Provide the (X, Y) coordinate of the cell's center where the given text is located.  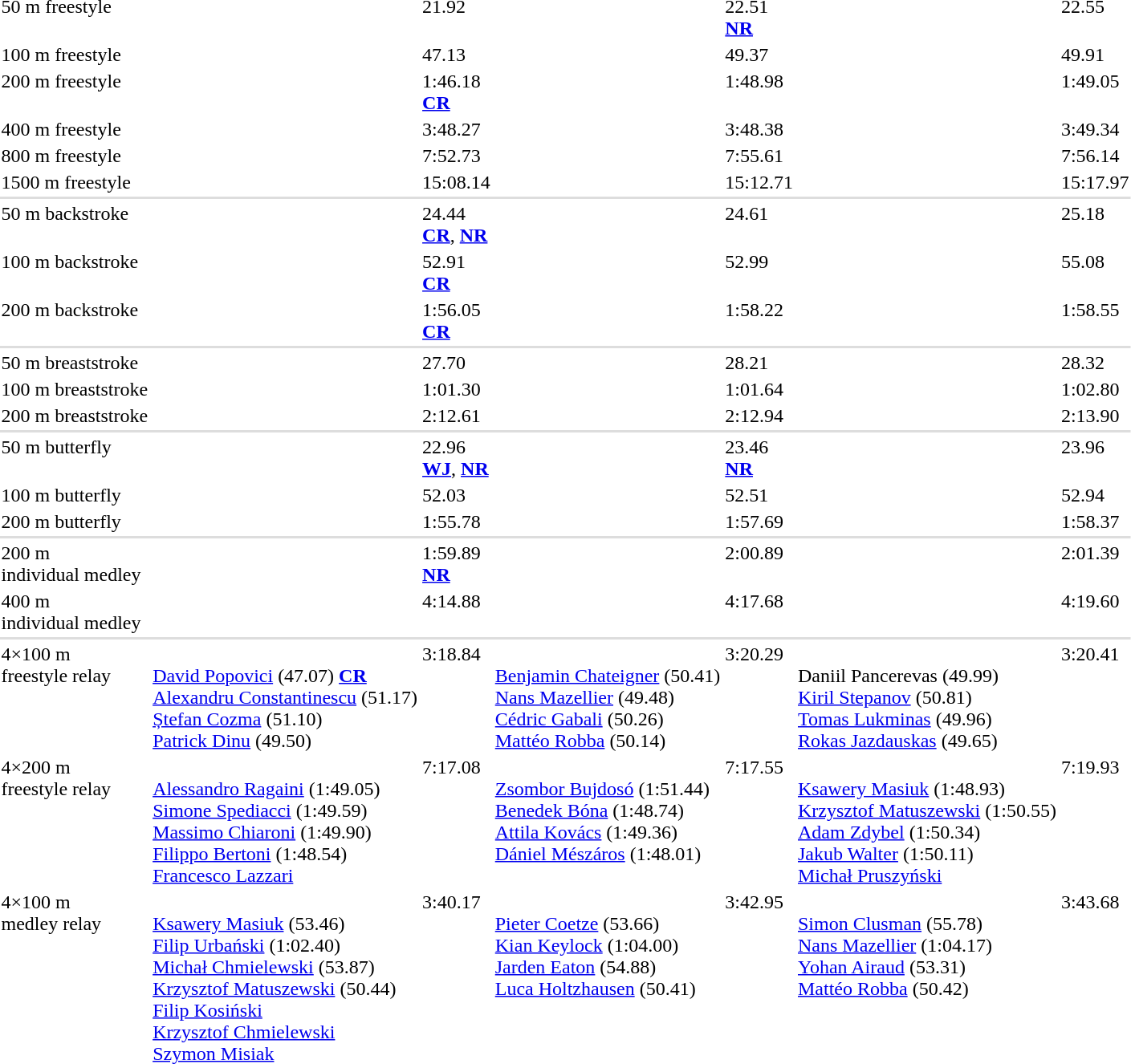
4:19.60 (1095, 611)
1:57.69 (759, 522)
1:58.55 (1095, 321)
1:58.37 (1095, 522)
52.03 (457, 495)
50 m breaststroke (75, 363)
Ksawery Masiuk (1:48.93)Krzysztof Matuszewski (1:50.55)Adam Zdybel (1:50.34)Jakub Walter (1:50.11)Michał Pruszyński (928, 822)
Daniil Pancerevas (49.99)Kiril Stepanov (50.81)Tomas Lukminas (49.96)Rokas Jazdauskas (49.65) (928, 697)
1:58.22 (759, 321)
1:56.05CR (457, 321)
55.08 (1095, 273)
22.96WJ, NR (457, 457)
2:00.89 (759, 563)
200 m freestyle (75, 91)
100 m breaststroke (75, 389)
7:55.61 (759, 156)
David Popovici (47.07) CRAlexandru Constantinescu (51.17)Ștefan Cozma (51.10)Patrick Dinu (49.50) (286, 697)
2:12.94 (759, 416)
1:55.78 (457, 522)
3:20.41 (1095, 697)
1:01.64 (759, 389)
1:48.98 (759, 91)
2:01.39 (1095, 563)
1:46.18CR (457, 91)
23.96 (1095, 457)
100 m backstroke (75, 273)
Benjamin Chateigner (50.41)Nans Mazellier (49.48)Cédric Gabali (50.26)Mattéo Robba (50.14) (608, 697)
7:52.73 (457, 156)
100 m freestyle (75, 55)
50 m butterfly (75, 457)
7:56.14 (1095, 156)
4×100 mfreestyle relay (75, 697)
200 m butterfly (75, 522)
1:49.05 (1095, 91)
2:12.61 (457, 416)
3:48.27 (457, 129)
1:59.89NR (457, 563)
4×200 mfreestyle relay (75, 822)
52.94 (1095, 495)
28.21 (759, 363)
200 mindividual medley (75, 563)
200 m backstroke (75, 321)
7:17.55 (759, 822)
50 m backstroke (75, 225)
3:48.38 (759, 129)
3:49.34 (1095, 129)
15:17.97 (1095, 182)
49.37 (759, 55)
15:12.71 (759, 182)
800 m freestyle (75, 156)
1500 m freestyle (75, 182)
1:01.30 (457, 389)
47.13 (457, 55)
49.91 (1095, 55)
52.91CR (457, 273)
3:20.29 (759, 697)
25.18 (1095, 225)
2:13.90 (1095, 416)
24.61 (759, 225)
Zsombor Bujdosó (1:51.44)Benedek Bóna (1:48.74)Attila Kovács (1:49.36)Dániel Mészáros (1:48.01) (608, 822)
15:08.14 (457, 182)
Alessandro Ragaini (1:49.05)Simone Spediacci (1:49.59)Massimo Chiaroni (1:49.90)Filippo Bertoni (1:48.54)Francesco Lazzari (286, 822)
4:14.88 (457, 611)
4:17.68 (759, 611)
3:18.84 (457, 697)
23.46NR (759, 457)
7:17.08 (457, 822)
400 mindividual medley (75, 611)
28.32 (1095, 363)
52.51 (759, 495)
52.99 (759, 273)
24.44CR, NR (457, 225)
1:02.80 (1095, 389)
7:19.93 (1095, 822)
400 m freestyle (75, 129)
200 m breaststroke (75, 416)
27.70 (457, 363)
100 m butterfly (75, 495)
